Output the [x, y] coordinate of the center of the cell containing the given text.  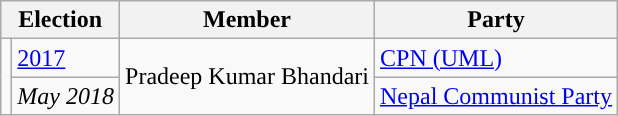
2017 [66, 58]
Member [248, 20]
CPN (UML) [496, 58]
Pradeep Kumar Bhandari [248, 77]
Election [60, 20]
Party [496, 20]
May 2018 [66, 96]
Nepal Communist Party [496, 96]
